For the text-containing cell, return its midpoint in [X, Y] coordinate format. 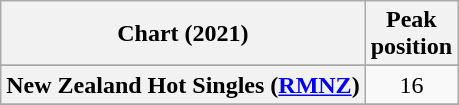
Peakposition [411, 34]
Chart (2021) [183, 34]
New Zealand Hot Singles (RMNZ) [183, 85]
16 [411, 85]
